Locate the cell with the specified text and output its [X, Y] center coordinate. 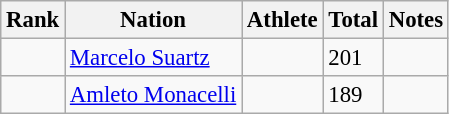
Total [353, 20]
Nation [154, 20]
Athlete [282, 20]
Marcelo Suartz [154, 58]
Amleto Monacelli [154, 95]
189 [353, 95]
Rank [33, 20]
Notes [416, 20]
201 [353, 58]
